From the cell containing the given text, extract its center point as (x, y) coordinate. 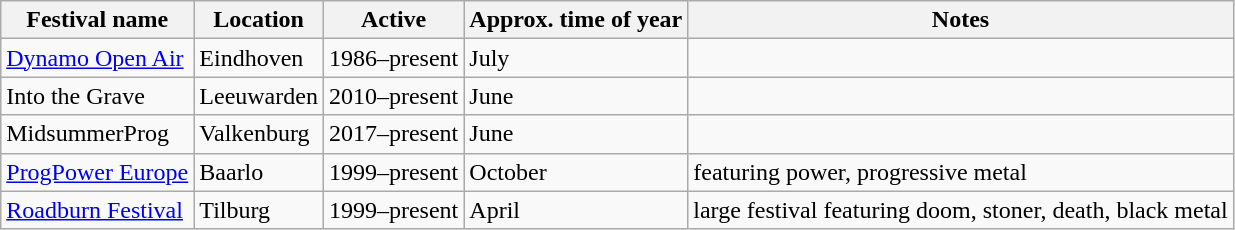
Dynamo Open Air (98, 58)
1986–present (393, 58)
Into the Grave (98, 96)
Tilburg (259, 210)
ProgPower Europe (98, 172)
Valkenburg (259, 134)
Roadburn Festival (98, 210)
Eindhoven (259, 58)
Location (259, 20)
Baarlo (259, 172)
featuring power, progressive metal (960, 172)
April (576, 210)
Festival name (98, 20)
July (576, 58)
2010–present (393, 96)
2017–present (393, 134)
Leeuwarden (259, 96)
Active (393, 20)
Approx. time of year (576, 20)
Notes (960, 20)
October (576, 172)
MidsummerProg (98, 134)
large festival featuring doom, stoner, death, black metal (960, 210)
